Find where the given text appears and provide that cell's center as (X, Y) coordinate. 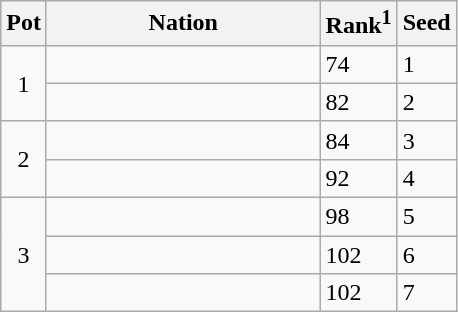
92 (358, 178)
Nation (183, 24)
4 (426, 178)
84 (358, 140)
7 (426, 293)
6 (426, 255)
5 (426, 217)
82 (358, 102)
74 (358, 64)
Rank1 (358, 24)
98 (358, 217)
Pot (24, 24)
Seed (426, 24)
